Provide the (X, Y) coordinate of the cell's center where the given text is located.  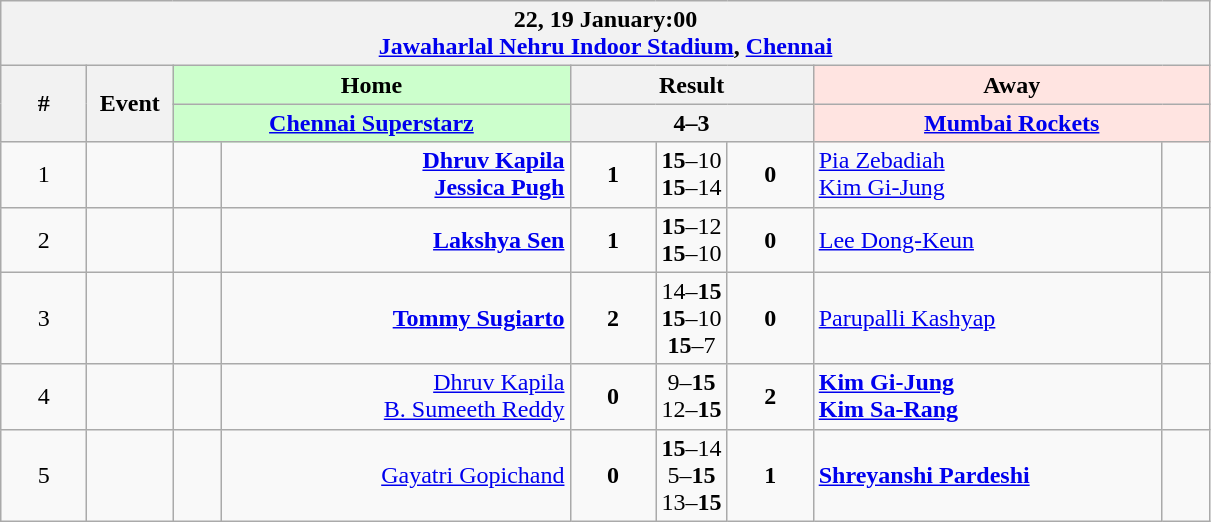
15–145–1513–15 (692, 475)
Lakshya Sen (396, 240)
Shreyanshi Pardeshi (988, 475)
5 (44, 475)
Dhruv Kapila Jessica Pugh (396, 174)
Lee Dong-Keun (988, 240)
Mumbai Rockets (1012, 123)
Event (130, 104)
Away (1012, 85)
4–3 (692, 123)
15–1215–10 (692, 240)
14–1515–1015–7 (692, 318)
Dhruv Kapila B. Sumeeth Reddy (396, 396)
Kim Gi-Jung Kim Sa-Rang (988, 396)
22, 19 January:00Jawaharlal Nehru Indoor Stadium, Chennai (606, 34)
Tommy Sugiarto (396, 318)
9–1512–15 (692, 396)
4 (44, 396)
Pia Zebadiah Kim Gi-Jung (988, 174)
# (44, 104)
Home (372, 85)
Gayatri Gopichand (396, 475)
15–1015–14 (692, 174)
3 (44, 318)
Result (692, 85)
Chennai Superstarz (372, 123)
Parupalli Kashyap (988, 318)
